Return the [X, Y] coordinate for the center point of the cell that contains the specified text.  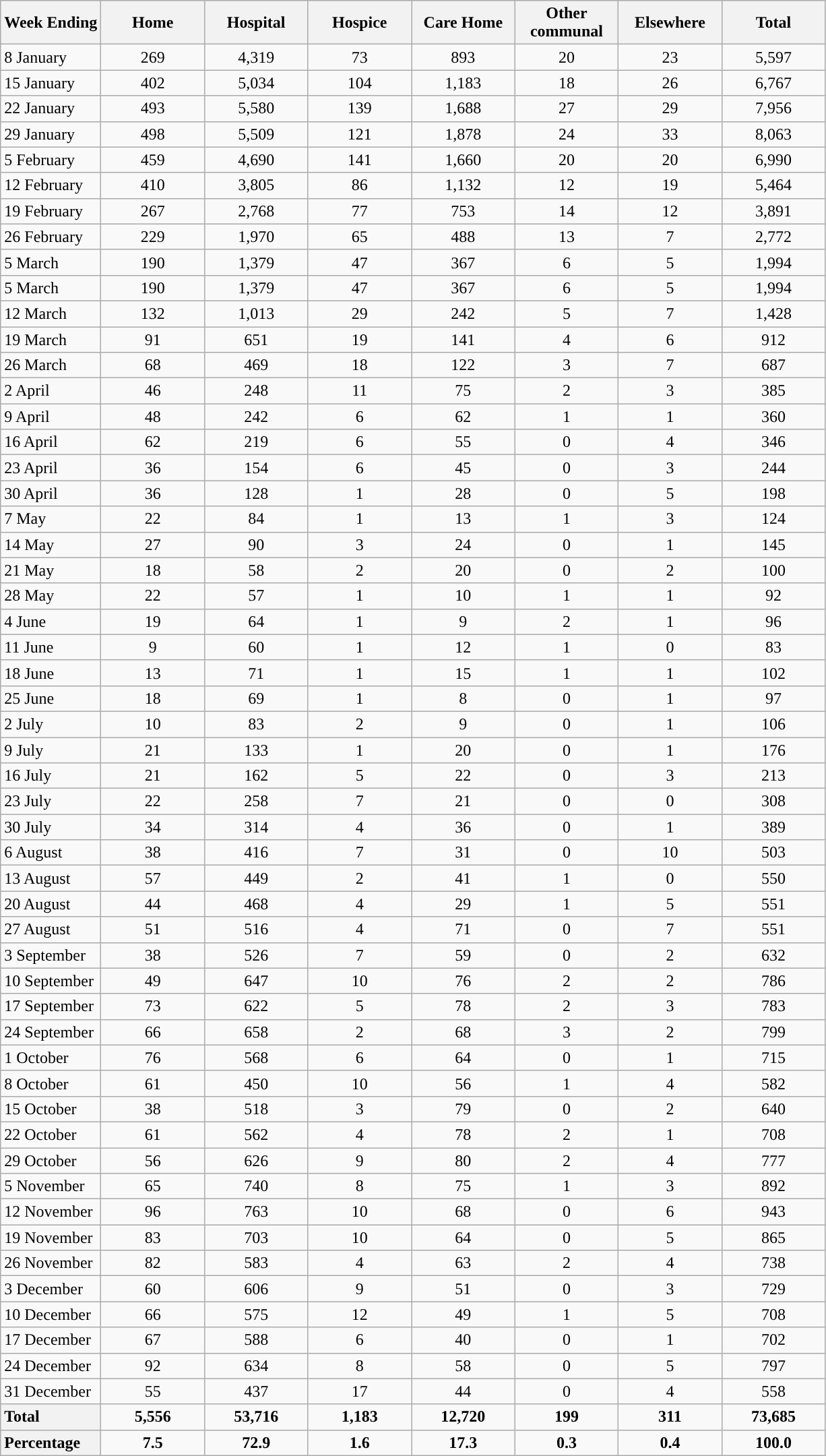
17 September [51, 1006]
893 [464, 57]
516 [256, 930]
5,556 [153, 1417]
558 [773, 1391]
389 [773, 827]
27 August [51, 930]
4 June [51, 621]
59 [464, 955]
702 [773, 1340]
562 [256, 1134]
450 [256, 1083]
5,580 [256, 109]
124 [773, 519]
67 [153, 1340]
2 July [51, 724]
308 [773, 801]
23 [670, 57]
651 [256, 339]
449 [256, 878]
29 January [51, 134]
19 March [51, 339]
128 [256, 493]
45 [464, 468]
763 [256, 1212]
20 August [51, 904]
493 [153, 109]
77 [360, 211]
267 [153, 211]
622 [256, 1006]
97 [773, 698]
729 [773, 1289]
6,767 [773, 83]
12 March [51, 313]
626 [256, 1160]
30 July [51, 827]
73,685 [773, 1417]
10 September [51, 981]
6,990 [773, 160]
28 May [51, 596]
16 April [51, 442]
715 [773, 1058]
12 November [51, 1212]
100.0 [773, 1443]
865 [773, 1238]
14 May [51, 545]
1,970 [256, 237]
244 [773, 468]
Hospital [256, 23]
33 [670, 134]
459 [153, 160]
703 [256, 1238]
26 March [51, 365]
198 [773, 493]
Other communal [567, 23]
1,013 [256, 313]
402 [153, 83]
3 December [51, 1289]
Care Home [464, 23]
Week Ending [51, 23]
72.9 [256, 1443]
4,319 [256, 57]
488 [464, 237]
219 [256, 442]
2,772 [773, 237]
912 [773, 339]
19 November [51, 1238]
1.6 [360, 1443]
786 [773, 981]
799 [773, 1032]
314 [256, 827]
1,660 [464, 160]
41 [464, 878]
145 [773, 545]
176 [773, 750]
346 [773, 442]
17.3 [464, 1443]
498 [153, 134]
13 August [51, 878]
738 [773, 1263]
568 [256, 1058]
21 May [51, 570]
80 [464, 1160]
19 February [51, 211]
503 [773, 853]
12,720 [464, 1417]
943 [773, 1212]
25 June [51, 698]
30 April [51, 493]
48 [153, 417]
23 July [51, 801]
139 [360, 109]
84 [256, 519]
17 [360, 1391]
Hospice [360, 23]
22 October [51, 1134]
40 [464, 1340]
5,509 [256, 134]
31 December [51, 1391]
575 [256, 1314]
100 [773, 570]
0.3 [567, 1443]
11 [360, 391]
1,428 [773, 313]
797 [773, 1366]
154 [256, 468]
583 [256, 1263]
Percentage [51, 1443]
248 [256, 391]
0.4 [670, 1443]
7,956 [773, 109]
416 [256, 853]
15 October [51, 1109]
29 October [51, 1160]
23 April [51, 468]
1,688 [464, 109]
82 [153, 1263]
199 [567, 1417]
550 [773, 878]
582 [773, 1083]
6 August [51, 853]
518 [256, 1109]
24 September [51, 1032]
7 May [51, 519]
132 [153, 313]
86 [360, 185]
46 [153, 391]
26 February [51, 237]
658 [256, 1032]
15 [464, 673]
258 [256, 801]
8 October [51, 1083]
90 [256, 545]
12 February [51, 185]
468 [256, 904]
360 [773, 417]
15 January [51, 83]
385 [773, 391]
526 [256, 955]
2,768 [256, 211]
9 April [51, 417]
7.5 [153, 1443]
26 [670, 83]
588 [256, 1340]
740 [256, 1186]
5,034 [256, 83]
79 [464, 1109]
17 December [51, 1340]
892 [773, 1186]
687 [773, 365]
632 [773, 955]
3,805 [256, 185]
213 [773, 776]
269 [153, 57]
1,878 [464, 134]
229 [153, 237]
783 [773, 1006]
311 [670, 1417]
53,716 [256, 1417]
121 [360, 134]
437 [256, 1391]
102 [773, 673]
133 [256, 750]
9 July [51, 750]
640 [773, 1109]
1 October [51, 1058]
11 June [51, 647]
5 February [51, 160]
3,891 [773, 211]
22 January [51, 109]
2 April [51, 391]
18 June [51, 673]
8,063 [773, 134]
5 November [51, 1186]
753 [464, 211]
1,132 [464, 185]
Elsewhere [670, 23]
69 [256, 698]
606 [256, 1289]
410 [153, 185]
26 November [51, 1263]
106 [773, 724]
3 September [51, 955]
91 [153, 339]
Home [153, 23]
8 January [51, 57]
14 [567, 211]
16 July [51, 776]
122 [464, 365]
777 [773, 1160]
5,464 [773, 185]
28 [464, 493]
634 [256, 1366]
10 December [51, 1314]
24 December [51, 1366]
34 [153, 827]
4,690 [256, 160]
63 [464, 1263]
31 [464, 853]
469 [256, 365]
5,597 [773, 57]
647 [256, 981]
104 [360, 83]
162 [256, 776]
